For the text-containing cell, return its midpoint in (X, Y) coordinate format. 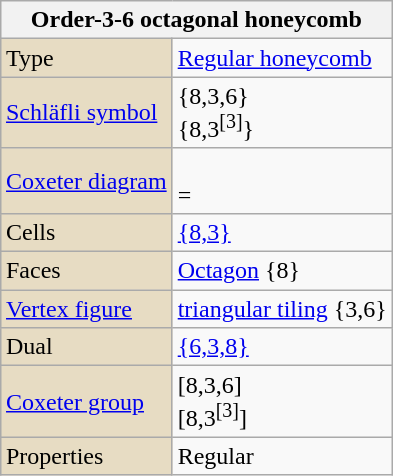
Regular (282, 456)
Type (86, 58)
[8,3,6][8,3[3]] (282, 402)
Properties (86, 456)
Order-3-6 octagonal honeycomb (196, 20)
Cells (86, 232)
{6,3,8} (282, 347)
Coxeter group (86, 402)
triangular tiling {3,6} (282, 309)
= (282, 180)
Coxeter diagram (86, 180)
{8,3,6}{8,3[3]} (282, 113)
{8,3} (282, 232)
Dual (86, 347)
Vertex figure (86, 309)
Schläfli symbol (86, 113)
Regular honeycomb (282, 58)
Faces (86, 271)
Octagon {8} (282, 271)
